Return the [X, Y] coordinate for the center point of the cell that contains the specified text.  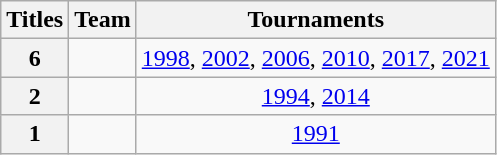
Team [103, 20]
6 [35, 58]
1998, 2002, 2006, 2010, 2017, 2021 [316, 58]
Tournaments [316, 20]
1 [35, 134]
1994, 2014 [316, 96]
Titles [35, 20]
2 [35, 96]
1991 [316, 134]
